Find where the given text appears and provide that cell's center as [X, Y] coordinate. 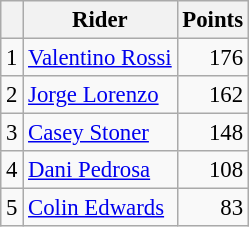
2 [12, 95]
Colin Edwards [100, 208]
Casey Stoner [100, 133]
176 [212, 58]
108 [212, 170]
Dani Pedrosa [100, 170]
83 [212, 208]
148 [212, 133]
3 [12, 133]
Jorge Lorenzo [100, 95]
5 [12, 208]
1 [12, 58]
Valentino Rossi [100, 58]
Points [212, 20]
162 [212, 95]
Rider [100, 20]
4 [12, 170]
